Scan for the cell matching the given text and deliver its (X, Y) coordinate at center. 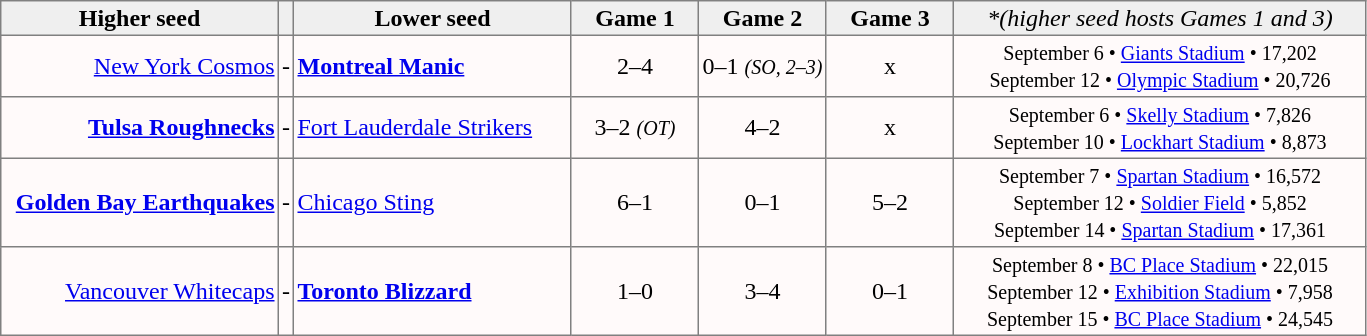
*(higher seed hosts Games 1 and 3) (1160, 18)
Higher seed (140, 18)
2–4 (635, 66)
Game 1 (635, 18)
Golden Bay Earthquakes (140, 202)
New York Cosmos (140, 66)
Tulsa Roughnecks (140, 128)
Montreal Manic (433, 66)
3–2 (OT) (635, 128)
September 7 • Spartan Stadium • 16,572September 12 • Soldier Field • 5,852 September 14 • Spartan Stadium • 17,361 (1160, 202)
Chicago Sting (433, 202)
Game 3 (890, 18)
5–2 (890, 202)
Toronto Blizzard (433, 291)
Fort Lauderdale Strikers (433, 128)
0–1 (SO, 2–3) (763, 66)
September 6 • Giants Stadium • 17,202September 12 • Olympic Stadium • 20,726 (1160, 66)
Vancouver Whitecaps (140, 291)
6–1 (635, 202)
3–4 (763, 291)
September 6 • Skelly Stadium • 7,826September 10 • Lockhart Stadium • 8,873 (1160, 128)
September 8 • BC Place Stadium • 22,015September 12 • Exhibition Stadium • 7,958September 15 • BC Place Stadium • 24,545 (1160, 291)
Lower seed (433, 18)
Game 2 (763, 18)
1–0 (635, 291)
4–2 (763, 128)
